Identify which cell holds the provided text, then report its [X, Y] central coordinate. 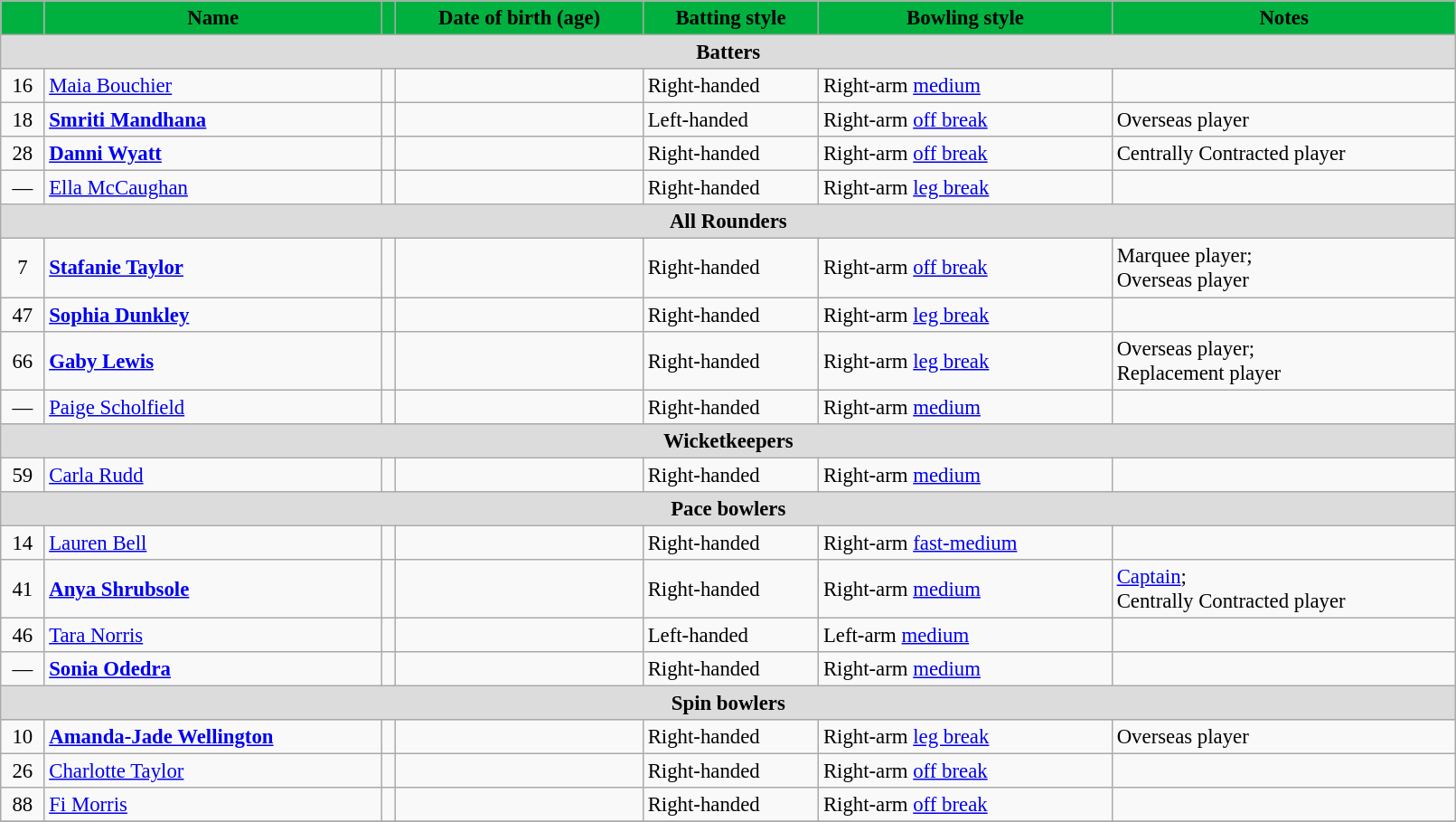
Left-arm medium [965, 635]
Charlotte Taylor [213, 771]
Tara Norris [213, 635]
Smriti Mandhana [213, 120]
26 [23, 771]
46 [23, 635]
Name [213, 18]
Batting style [730, 18]
Batters [728, 52]
41 [23, 590]
All Rounders [728, 222]
Carla Rudd [213, 475]
Lauren Bell [213, 543]
Danni Wyatt [213, 154]
66 [23, 360]
Overseas player; Replacement player [1283, 360]
14 [23, 543]
Notes [1283, 18]
Ella McCaughan [213, 188]
Centrally Contracted player [1283, 154]
Stafanie Taylor [213, 268]
10 [23, 737]
Marquee player; Overseas player [1283, 268]
Right-arm fast-medium [965, 543]
59 [23, 475]
18 [23, 120]
Sophia Dunkley [213, 315]
Amanda-Jade Wellington [213, 737]
47 [23, 315]
Paige Scholfield [213, 407]
Bowling style [965, 18]
Date of birth (age) [520, 18]
Wicketkeepers [728, 440]
Pace bowlers [728, 509]
28 [23, 154]
Gaby Lewis [213, 360]
Captain; Centrally Contracted player [1283, 590]
Anya Shrubsole [213, 590]
Fi Morris [213, 805]
Spin bowlers [728, 704]
88 [23, 805]
16 [23, 86]
7 [23, 268]
Sonia Odedra [213, 669]
Maia Bouchier [213, 86]
